Scan for the cell matching the given text and deliver its (x, y) coordinate at center. 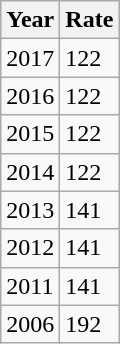
2011 (30, 286)
Rate (90, 20)
2013 (30, 210)
2012 (30, 248)
2016 (30, 96)
2015 (30, 134)
2017 (30, 58)
192 (90, 324)
Year (30, 20)
2006 (30, 324)
2014 (30, 172)
